Output the (x, y) coordinate of the center of the cell containing the given text.  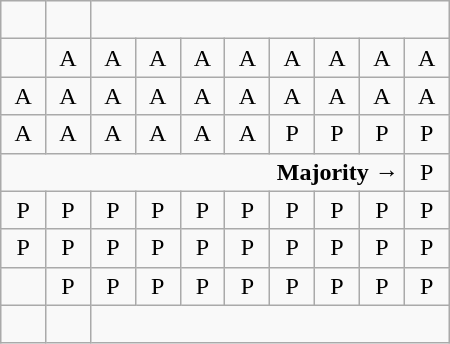
Majority → (203, 172)
